From the cell containing the given text, extract its center point as [X, Y] coordinate. 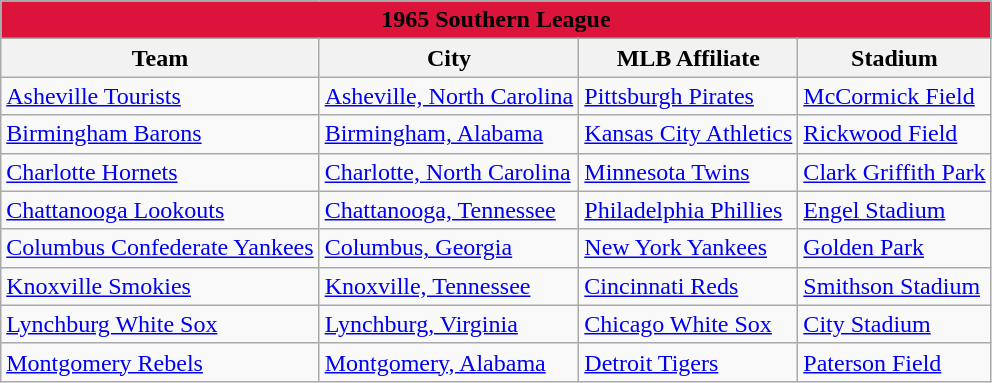
Golden Park [894, 248]
Engel Stadium [894, 210]
Clark Griffith Park [894, 172]
Chicago White Sox [688, 324]
Charlotte Hornets [160, 172]
Birmingham, Alabama [449, 134]
Columbus, Georgia [449, 248]
Team [160, 58]
Lynchburg, Virginia [449, 324]
Asheville Tourists [160, 96]
Montgomery, Alabama [449, 362]
Philadelphia Phillies [688, 210]
McCormick Field [894, 96]
City [449, 58]
MLB Affiliate [688, 58]
Knoxville Smokies [160, 286]
Kansas City Athletics [688, 134]
Lynchburg White Sox [160, 324]
Smithson Stadium [894, 286]
Rickwood Field [894, 134]
New York Yankees [688, 248]
Knoxville, Tennessee [449, 286]
Pittsburgh Pirates [688, 96]
Montgomery Rebels [160, 362]
Chattanooga, Tennessee [449, 210]
Birmingham Barons [160, 134]
Cincinnati Reds [688, 286]
Columbus Confederate Yankees [160, 248]
Chattanooga Lookouts [160, 210]
1965 Southern League [496, 20]
Detroit Tigers [688, 362]
Stadium [894, 58]
City Stadium [894, 324]
Paterson Field [894, 362]
Asheville, North Carolina [449, 96]
Charlotte, North Carolina [449, 172]
Minnesota Twins [688, 172]
